Determine the (X, Y) coordinate at the center of the cell enclosing the given text.  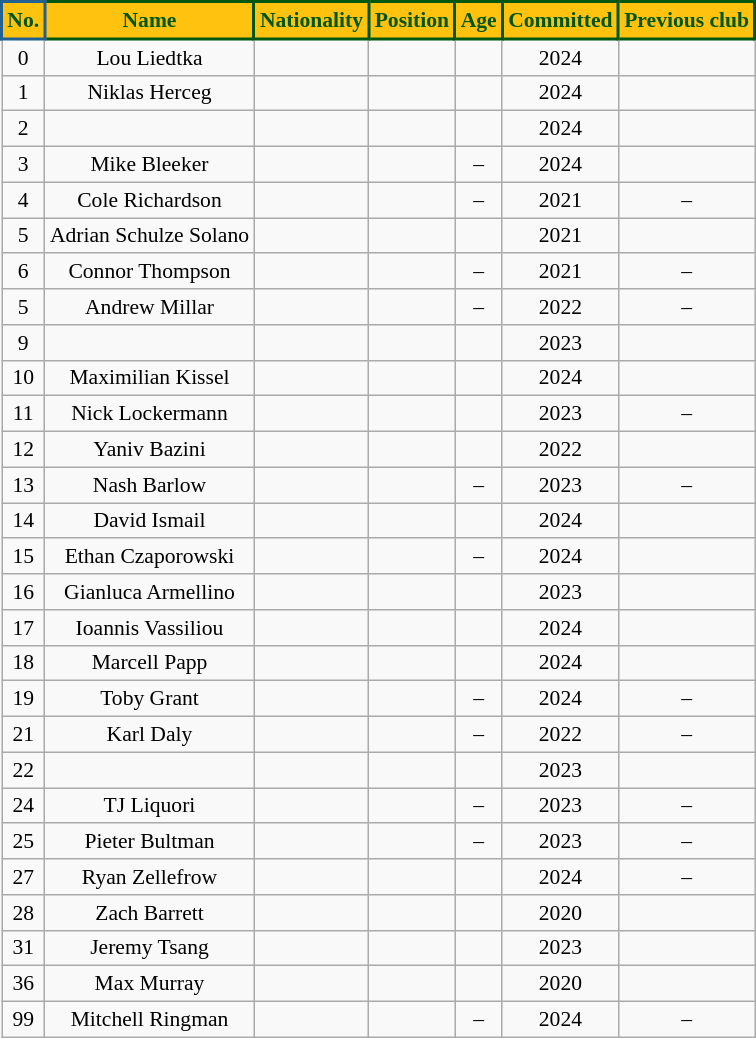
16 (24, 592)
22 (24, 770)
Committed (560, 20)
Gianluca Armellino (150, 592)
3 (24, 165)
Yaniv Bazini (150, 450)
27 (24, 877)
Zach Barrett (150, 913)
21 (24, 735)
Previous club (686, 20)
Toby Grant (150, 699)
Connor Thompson (150, 272)
0 (24, 57)
Karl Daly (150, 735)
36 (24, 984)
Lou Liedtka (150, 57)
28 (24, 913)
Mike Bleeker (150, 165)
Mitchell Ringman (150, 1020)
Ioannis Vassiliou (150, 628)
Adrian Schulze Solano (150, 236)
19 (24, 699)
Nick Lockermann (150, 414)
Nash Barlow (150, 485)
2 (24, 129)
Marcell Papp (150, 663)
Andrew Millar (150, 307)
25 (24, 842)
4 (24, 200)
18 (24, 663)
31 (24, 948)
Pieter Bultman (150, 842)
Ryan Zellefrow (150, 877)
Niklas Herceg (150, 93)
Maximilian Kissel (150, 378)
Ethan Czaporowski (150, 557)
13 (24, 485)
Position (412, 20)
Age (479, 20)
Max Murray (150, 984)
Cole Richardson (150, 200)
9 (24, 343)
14 (24, 521)
10 (24, 378)
Name (150, 20)
15 (24, 557)
99 (24, 1020)
No. (24, 20)
TJ Liquori (150, 806)
11 (24, 414)
24 (24, 806)
12 (24, 450)
6 (24, 272)
Jeremy Tsang (150, 948)
David Ismail (150, 521)
1 (24, 93)
Nationality (312, 20)
17 (24, 628)
